Identify which cell holds the provided text, then report its (x, y) central coordinate. 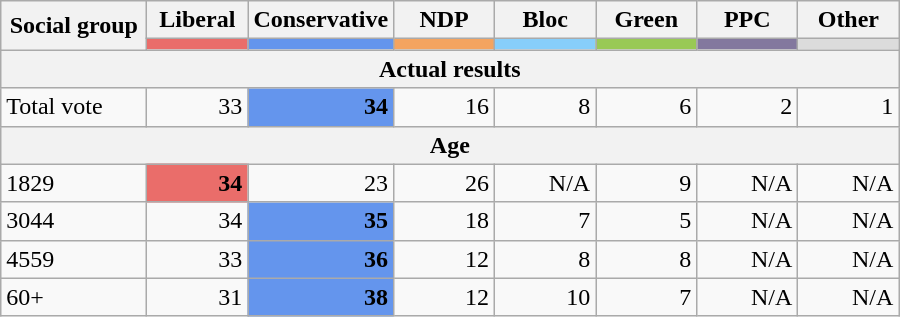
18 (444, 221)
3044 (74, 221)
Liberal (198, 20)
35 (321, 221)
Bloc (546, 20)
PPC (748, 20)
16 (444, 107)
5 (646, 221)
36 (321, 259)
9 (646, 183)
2 (748, 107)
Age (450, 145)
4559 (74, 259)
Social group (74, 26)
Other (848, 20)
1829 (74, 183)
Total vote (74, 107)
Green (646, 20)
6 (646, 107)
23 (321, 183)
10 (546, 297)
31 (198, 297)
38 (321, 297)
1 (848, 107)
Conservative (321, 20)
NDP (444, 20)
60+ (74, 297)
26 (444, 183)
Actual results (450, 69)
